Return the (X, Y) coordinate for the center point of the cell that contains the specified text.  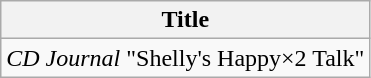
CD Journal "Shelly's Happy×2 Talk" (186, 58)
Title (186, 20)
